Scan for the cell matching the given text and deliver its (X, Y) coordinate at center. 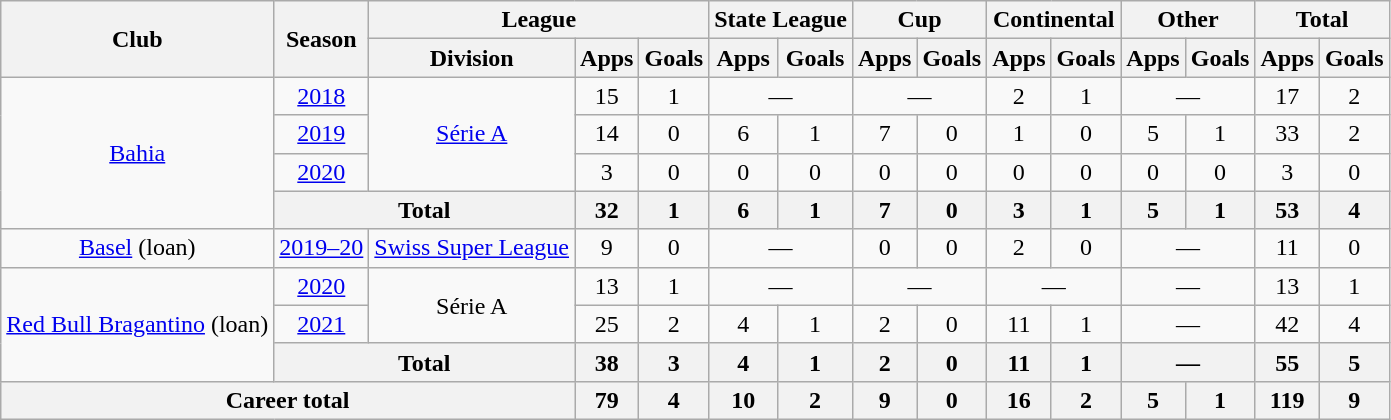
32 (607, 210)
2019–20 (322, 248)
Continental (1054, 20)
2019 (322, 134)
10 (744, 400)
17 (1287, 96)
119 (1287, 400)
2021 (322, 324)
Basel (loan) (138, 248)
14 (607, 134)
Season (322, 39)
79 (607, 400)
Swiss Super League (472, 248)
State League (781, 20)
25 (607, 324)
33 (1287, 134)
Division (472, 58)
38 (607, 362)
Red Bull Bragantino (loan) (138, 324)
Cup (919, 20)
Bahia (138, 153)
16 (1019, 400)
Club (138, 39)
55 (1287, 362)
Other (1188, 20)
42 (1287, 324)
League (539, 20)
15 (607, 96)
53 (1287, 210)
2018 (322, 96)
Career total (288, 400)
